Return (x, y) of the center of cell containing provided text 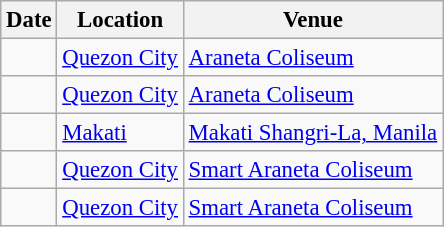
Venue (312, 20)
Date (29, 20)
Makati Shangri-La, Manila (312, 133)
Makati (120, 133)
Location (120, 20)
